Return (X, Y) of the center of cell containing provided text 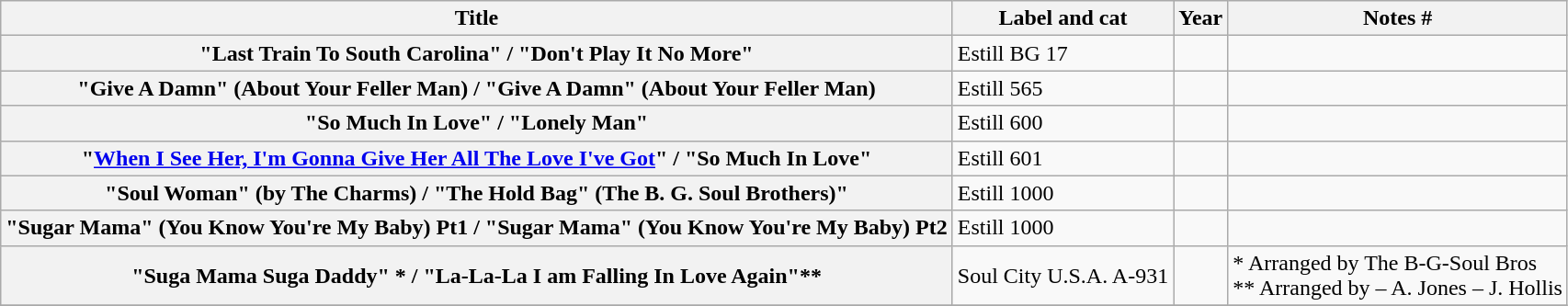
Soul City U.S.A. A-931 (1062, 276)
"Suga Mama Suga Daddy" * / "La-La-La I am Falling In Love Again"** (477, 276)
Year (1200, 18)
Estill 565 (1062, 88)
"When I See Her, I'm Gonna Give Her All The Love I've Got" / "So Much In Love" (477, 158)
Estill 600 (1062, 123)
* Arranged by The B-G-Soul Bros ** Arranged by – A. Jones – J. Hollis (1398, 276)
Title (477, 18)
"Sugar Mama" (You Know You're My Baby) Pt1 / "Sugar Mama" (You Know You're My Baby) Pt2 (477, 228)
"Give A Damn" (About Your Feller Man) / "Give A Damn" (About Your Feller Man) (477, 88)
Estill 601 (1062, 158)
Notes # (1398, 18)
"So Much In Love" / "Lonely Man" (477, 123)
"Last Train To South Carolina" / "Don't Play It No More" (477, 53)
"Soul Woman" (by The Charms) / "The Hold Bag" (The B. G. Soul Brothers)" (477, 193)
Estill BG 17 (1062, 53)
Label and cat (1062, 18)
